Capture the cell that displays the provided text and extract its (X, Y) central coordinate. 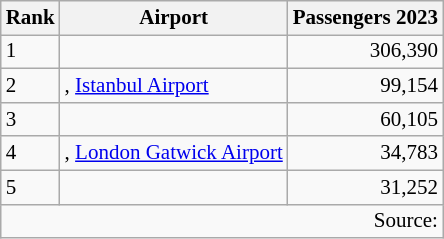
2 (30, 86)
Rank (30, 18)
34,783 (366, 153)
Airport (174, 18)
Passengers 2023 (366, 18)
3 (30, 119)
Source: (222, 221)
, London Gatwick Airport (174, 153)
5 (30, 187)
60,105 (366, 119)
99,154 (366, 86)
, Istanbul Airport (174, 86)
4 (30, 153)
1 (30, 52)
306,390 (366, 52)
31,252 (366, 187)
